Return (x, y) of the center of cell containing provided text 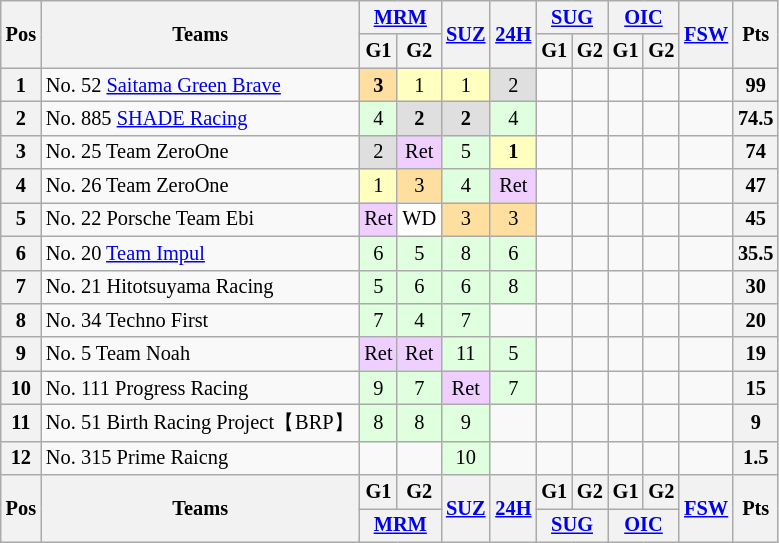
WD (419, 219)
No. 52 Saitama Green Brave (200, 85)
74.5 (756, 118)
74 (756, 152)
No. 22 Porsche Team Ebi (200, 219)
19 (756, 354)
No. 20 Team Impul (200, 253)
No. 315 Prime Raicng (200, 458)
1.5 (756, 458)
No. 26 Team ZeroOne (200, 186)
No. 51 Birth Racing Project【BRP】 (200, 422)
99 (756, 85)
No. 34 Techno First (200, 320)
35.5 (756, 253)
No. 885 SHADE Racing (200, 118)
20 (756, 320)
12 (21, 458)
45 (756, 219)
No. 25 Team ZeroOne (200, 152)
15 (756, 388)
47 (756, 186)
30 (756, 287)
No. 21 Hitotsuyama Racing (200, 287)
No. 5 Team Noah (200, 354)
No. 111 Progress Racing (200, 388)
